Determine the (X, Y) coordinate at the center of the cell enclosing the given text.  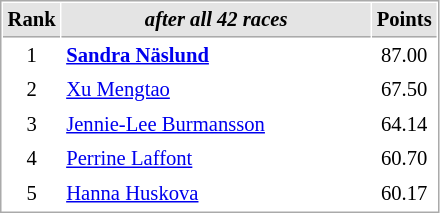
4 (32, 158)
3 (32, 124)
67.50 (404, 90)
Xu Mengtao (216, 90)
after all 42 races (216, 20)
Perrine Laffont (216, 158)
87.00 (404, 56)
5 (32, 194)
Hanna Huskova (216, 194)
60.70 (404, 158)
Sandra Näslund (216, 56)
Points (404, 20)
Rank (32, 20)
2 (32, 90)
1 (32, 56)
64.14 (404, 124)
Jennie-Lee Burmansson (216, 124)
60.17 (404, 194)
